Provide the [X, Y] coordinate of the cell's center where the given text is located.  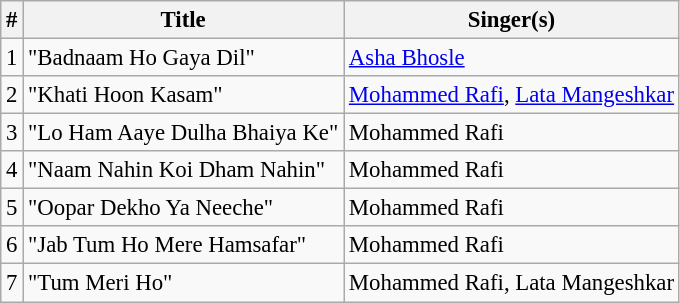
5 [12, 208]
Title [184, 20]
Asha Bhosle [512, 58]
Singer(s) [512, 20]
"Badnaam Ho Gaya Dil" [184, 58]
"Lo Ham Aaye Dulha Bhaiya Ke" [184, 133]
"Oopar Dekho Ya Neeche" [184, 208]
# [12, 20]
6 [12, 245]
4 [12, 170]
"Naam Nahin Koi Dham Nahin" [184, 170]
"Khati Hoon Kasam" [184, 95]
"Jab Tum Ho Mere Hamsafar" [184, 245]
3 [12, 133]
"Tum Meri Ho" [184, 283]
1 [12, 58]
7 [12, 283]
2 [12, 95]
